Capture the cell that displays the provided text and extract its [x, y] central coordinate. 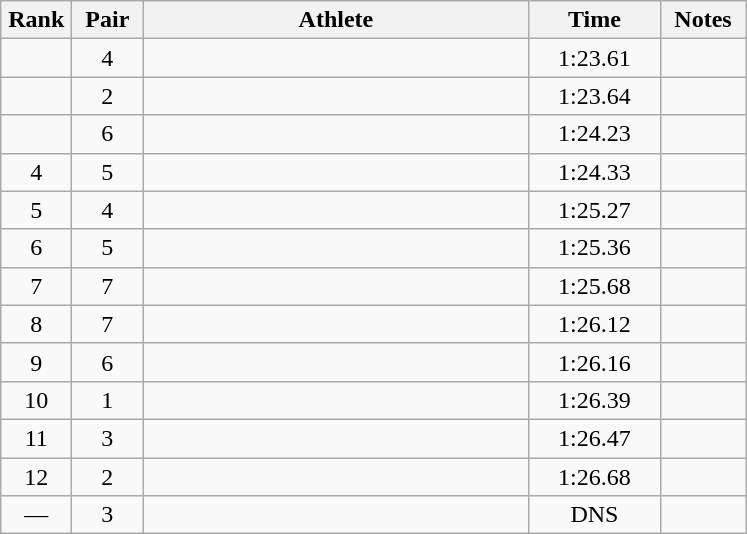
12 [36, 477]
— [36, 515]
1:26.16 [594, 362]
Notes [703, 20]
1:23.61 [594, 58]
1:25.68 [594, 286]
1:26.68 [594, 477]
11 [36, 438]
1:23.64 [594, 96]
10 [36, 400]
8 [36, 324]
1:26.47 [594, 438]
Rank [36, 20]
Athlete [336, 20]
Pair [108, 20]
9 [36, 362]
1:25.36 [594, 248]
DNS [594, 515]
1:26.39 [594, 400]
1:26.12 [594, 324]
Time [594, 20]
1 [108, 400]
1:24.33 [594, 172]
1:24.23 [594, 134]
1:25.27 [594, 210]
